Output the (x, y) coordinate of the center of the cell containing the given text.  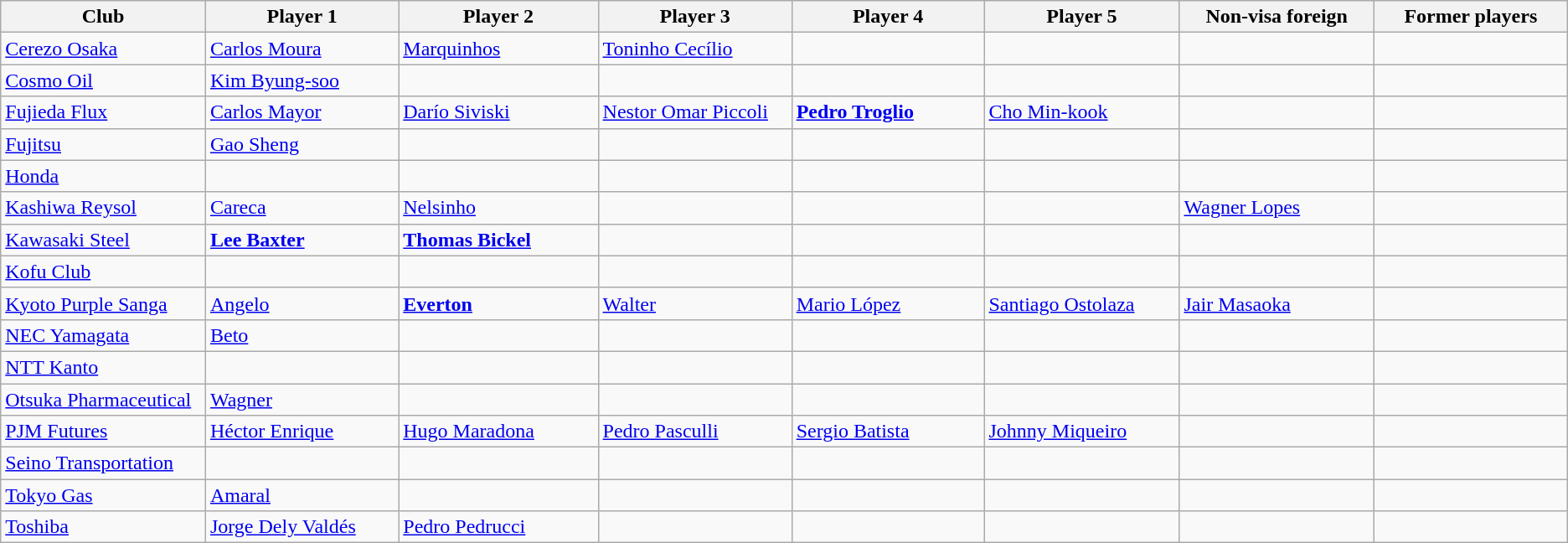
Kyoto Purple Sanga (104, 303)
Cho Min-kook (1082, 112)
Player 2 (498, 17)
Player 3 (695, 17)
Lee Baxter (302, 240)
Beto (302, 335)
Marquinhos (498, 49)
Club (104, 17)
Nestor Omar Piccoli (695, 112)
Pedro Troglio (888, 112)
Careca (302, 208)
Héctor Enrique (302, 432)
Cerezo Osaka (104, 49)
Honda (104, 176)
Darío Siviski (498, 112)
Toninho Cecílio (695, 49)
Kashiwa Reysol (104, 208)
Thomas Bickel (498, 240)
Jorge Dely Valdés (302, 527)
Sergio Batista (888, 432)
Player 1 (302, 17)
Former players (1471, 17)
Walter (695, 303)
Jair Masaoka (1277, 303)
Seino Transportation (104, 463)
Fujitsu (104, 144)
Kofu Club (104, 271)
Kawasaki Steel (104, 240)
Player 4 (888, 17)
Fujieda Flux (104, 112)
Non-visa foreign (1277, 17)
Everton (498, 303)
Johnny Miqueiro (1082, 432)
Toshiba (104, 527)
NTT Kanto (104, 367)
PJM Futures (104, 432)
Gao Sheng (302, 144)
Pedro Pasculli (695, 432)
Otsuka Pharmaceutical (104, 400)
Player 5 (1082, 17)
Kim Byung-soo (302, 80)
Carlos Moura (302, 49)
Cosmo Oil (104, 80)
Hugo Maradona (498, 432)
Santiago Ostolaza (1082, 303)
NEC Yamagata (104, 335)
Angelo (302, 303)
Wagner (302, 400)
Wagner Lopes (1277, 208)
Amaral (302, 495)
Nelsinho (498, 208)
Tokyo Gas (104, 495)
Carlos Mayor (302, 112)
Pedro Pedrucci (498, 527)
Mario López (888, 303)
